Find where the given text appears and provide that cell's center as (X, Y) coordinate. 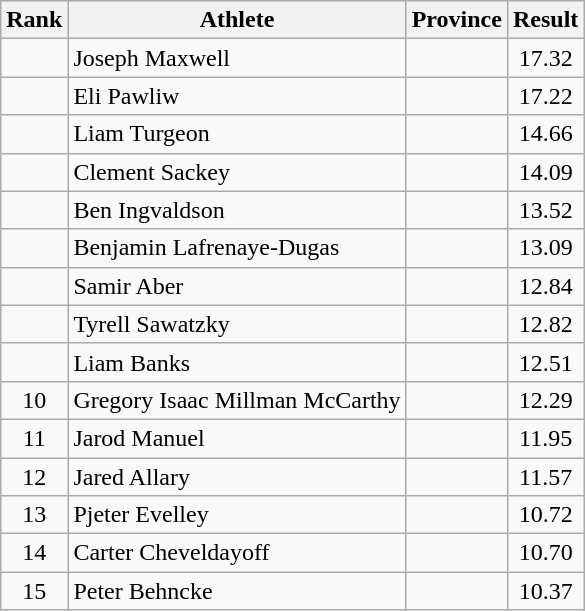
10.37 (545, 591)
Eli Pawliw (237, 96)
Benjamin Lafrenaye-Dugas (237, 248)
Athlete (237, 20)
17.22 (545, 96)
Gregory Isaac Millman McCarthy (237, 400)
12.29 (545, 400)
Tyrell Sawatzky (237, 324)
13.52 (545, 210)
Peter Behncke (237, 591)
14 (34, 553)
17.32 (545, 58)
Jared Allary (237, 477)
13.09 (545, 248)
Result (545, 20)
11.95 (545, 438)
14.09 (545, 172)
10.72 (545, 515)
Liam Banks (237, 362)
11 (34, 438)
Rank (34, 20)
12 (34, 477)
Samir Aber (237, 286)
Carter Cheveldayoff (237, 553)
11.57 (545, 477)
Province (456, 20)
12.84 (545, 286)
10.70 (545, 553)
15 (34, 591)
Joseph Maxwell (237, 58)
10 (34, 400)
Ben Ingvaldson (237, 210)
Liam Turgeon (237, 134)
Clement Sackey (237, 172)
Jarod Manuel (237, 438)
14.66 (545, 134)
13 (34, 515)
Pjeter Evelley (237, 515)
12.51 (545, 362)
12.82 (545, 324)
